Provide the (X, Y) coordinate of the cell's center where the given text is located.  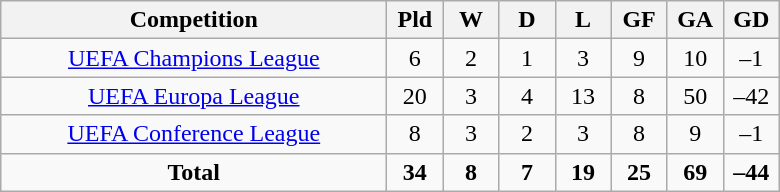
4 (527, 96)
W (471, 20)
10 (695, 58)
Competition (194, 20)
–44 (751, 172)
Pld (415, 20)
–42 (751, 96)
GD (751, 20)
34 (415, 172)
6 (415, 58)
13 (583, 96)
UEFA Europa League (194, 96)
19 (583, 172)
25 (639, 172)
GA (695, 20)
UEFA Conference League (194, 134)
1 (527, 58)
UEFA Champions League (194, 58)
50 (695, 96)
69 (695, 172)
20 (415, 96)
Total (194, 172)
7 (527, 172)
D (527, 20)
GF (639, 20)
L (583, 20)
